From the cell containing the given text, extract its center point as [X, Y] coordinate. 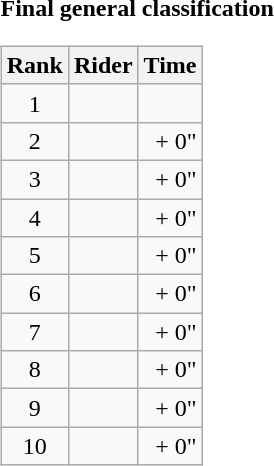
2 [34, 141]
4 [34, 217]
1 [34, 103]
Rank [34, 65]
3 [34, 179]
7 [34, 332]
9 [34, 408]
5 [34, 256]
10 [34, 446]
Time [170, 65]
Rider [103, 65]
8 [34, 370]
6 [34, 294]
